Find where the given text appears and provide that cell's center as (x, y) coordinate. 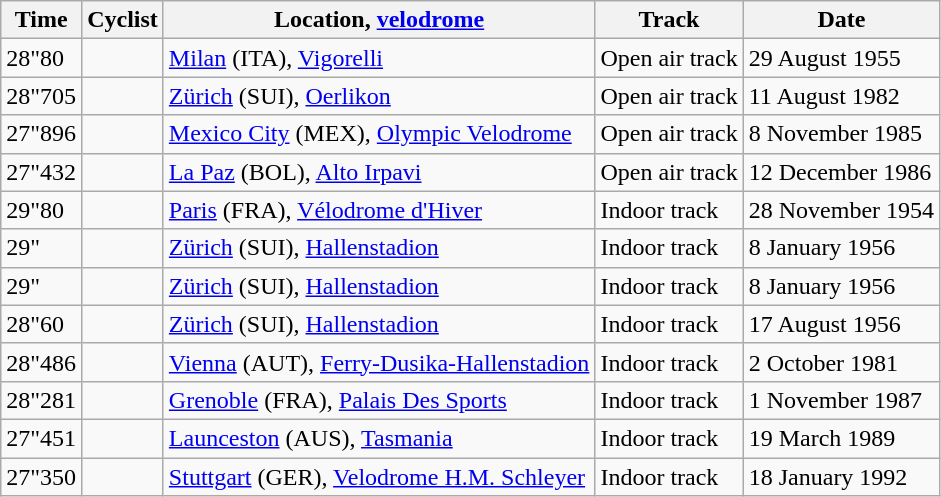
Grenoble (FRA), Palais Des Sports (379, 400)
Track (669, 20)
29 August 1955 (841, 58)
28"705 (42, 96)
17 August 1956 (841, 324)
28"486 (42, 362)
12 December 1986 (841, 172)
28 November 1954 (841, 210)
29"80 (42, 210)
La Paz (BOL), Alto Irpavi (379, 172)
Milan (ITA), Vigorelli (379, 58)
Cyclist (123, 20)
1 November 1987 (841, 400)
Zürich (SUI), Oerlikon (379, 96)
27"432 (42, 172)
27"451 (42, 438)
Stuttgart (GER), Velodrome H.M. Schleyer (379, 477)
Paris (FRA), Vélodrome d'Hiver (379, 210)
Mexico City (MEX), Olympic Velodrome (379, 134)
18 January 1992 (841, 477)
Location, velodrome (379, 20)
2 October 1981 (841, 362)
27"350 (42, 477)
Launceston (AUS), Tasmania (379, 438)
28"80 (42, 58)
19 March 1989 (841, 438)
28"281 (42, 400)
11 August 1982 (841, 96)
Vienna (AUT), Ferry-Dusika-Hallenstadion (379, 362)
Time (42, 20)
28"60 (42, 324)
27"896 (42, 134)
Date (841, 20)
8 November 1985 (841, 134)
